Search for the cell housing the specified text and yield its [X, Y] center coordinate. 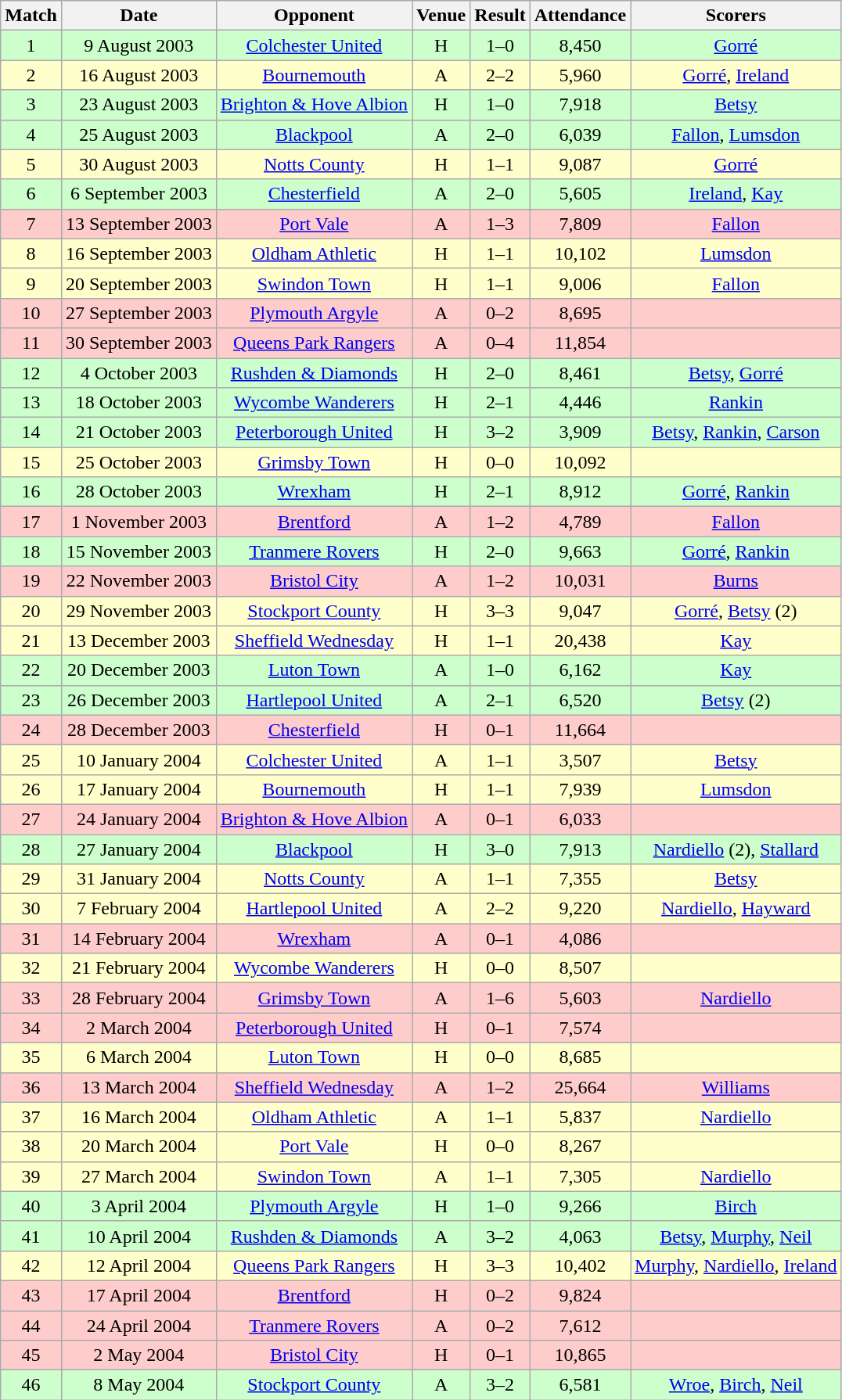
28 October 2003 [139, 492]
23 [31, 700]
28 December 2003 [139, 730]
Gorré, Ireland [736, 75]
9,220 [580, 909]
10 [31, 313]
7,574 [580, 1028]
8,267 [580, 1147]
Wroe, Birch, Neil [736, 1385]
20 December 2003 [139, 670]
14 [31, 433]
33 [31, 998]
16 August 2003 [139, 75]
3,909 [580, 433]
1 [31, 45]
6 March 2004 [139, 1057]
6 [31, 194]
46 [31, 1385]
17 January 2004 [139, 789]
44 [31, 1326]
21 February 2004 [139, 968]
Betsy, Gorré [736, 373]
40 [31, 1206]
Betsy, Murphy, Neil [736, 1236]
24 January 2004 [139, 819]
4 October 2003 [139, 373]
15 November 2003 [139, 551]
10,031 [580, 581]
6,581 [580, 1385]
10,865 [580, 1355]
15 [31, 462]
1–6 [500, 998]
3,507 [580, 759]
4,446 [580, 403]
Murphy, Nardiello, Ireland [736, 1265]
26 [31, 789]
18 October 2003 [139, 403]
7,305 [580, 1176]
22 November 2003 [139, 581]
7,939 [580, 789]
8 [31, 253]
Nardiello, Hayward [736, 909]
2 March 2004 [139, 1028]
9,663 [580, 551]
9,266 [580, 1206]
25 [31, 759]
20 September 2003 [139, 283]
28 February 2004 [139, 998]
8,685 [580, 1057]
43 [31, 1295]
5,837 [580, 1117]
20,438 [580, 641]
Ireland, Kay [736, 194]
29 [31, 879]
16 [31, 492]
21 [31, 641]
13 September 2003 [139, 224]
11 [31, 343]
16 March 2004 [139, 1117]
13 December 2003 [139, 641]
7,355 [580, 879]
Betsy, Rankin, Carson [736, 433]
6,520 [580, 700]
2 [31, 75]
26 December 2003 [139, 700]
39 [31, 1176]
10 January 2004 [139, 759]
9,087 [580, 164]
30 [31, 909]
4,063 [580, 1236]
16 September 2003 [139, 253]
Rankin [736, 403]
24 [31, 730]
10 April 2004 [139, 1236]
25,664 [580, 1087]
19 [31, 581]
37 [31, 1117]
25 August 2003 [139, 135]
5,960 [580, 75]
5,605 [580, 194]
Result [500, 16]
3 [31, 105]
20 March 2004 [139, 1147]
27 September 2003 [139, 313]
8,912 [580, 492]
3 April 2004 [139, 1206]
29 November 2003 [139, 611]
Fallon, Lumsdon [736, 135]
10,092 [580, 462]
Betsy (2) [736, 700]
31 [31, 939]
Scorers [736, 16]
8,450 [580, 45]
Date [139, 16]
23 August 2003 [139, 105]
5 [31, 164]
20 [31, 611]
Burns [736, 581]
10,102 [580, 253]
8,507 [580, 968]
32 [31, 968]
28 [31, 849]
27 March 2004 [139, 1176]
4,086 [580, 939]
30 August 2003 [139, 164]
1 November 2003 [139, 522]
13 March 2004 [139, 1087]
2 May 2004 [139, 1355]
41 [31, 1236]
7,918 [580, 105]
0–4 [500, 343]
34 [31, 1028]
9 [31, 283]
Attendance [580, 16]
Gorré, Betsy (2) [736, 611]
4,789 [580, 522]
8,695 [580, 313]
35 [31, 1057]
31 January 2004 [139, 879]
1–3 [500, 224]
24 April 2004 [139, 1326]
5,603 [580, 998]
6,039 [580, 135]
42 [31, 1265]
45 [31, 1355]
Match [31, 16]
6,033 [580, 819]
17 [31, 522]
3–0 [500, 849]
Williams [736, 1087]
7,809 [580, 224]
17 April 2004 [139, 1295]
7,612 [580, 1326]
22 [31, 670]
6,162 [580, 670]
14 February 2004 [139, 939]
27 January 2004 [139, 849]
9,047 [580, 611]
7 [31, 224]
8,461 [580, 373]
25 October 2003 [139, 462]
9,824 [580, 1295]
Venue [441, 16]
7 February 2004 [139, 909]
9,006 [580, 283]
8 May 2004 [139, 1385]
36 [31, 1087]
9 August 2003 [139, 45]
27 [31, 819]
11,854 [580, 343]
6 September 2003 [139, 194]
13 [31, 403]
38 [31, 1147]
10,402 [580, 1265]
Birch [736, 1206]
30 September 2003 [139, 343]
12 April 2004 [139, 1265]
11,664 [580, 730]
Opponent [314, 16]
21 October 2003 [139, 433]
7,913 [580, 849]
18 [31, 551]
12 [31, 373]
4 [31, 135]
Nardiello (2), Stallard [736, 849]
